Return [x, y] of the center of cell containing provided text 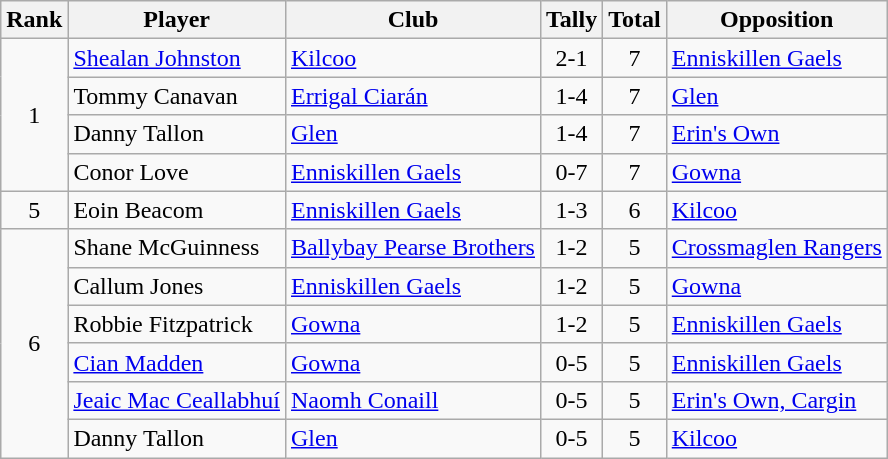
Ballybay Pearse Brothers [412, 248]
Player [177, 20]
Cian Madden [177, 362]
Erin's Own [776, 134]
Shealan Johnston [177, 58]
Erin's Own, Cargin [776, 400]
Shane McGuinness [177, 248]
1 [34, 115]
Rank [34, 20]
Callum Jones [177, 286]
Opposition [776, 20]
Crossmaglen Rangers [776, 248]
Tally [571, 20]
Club [412, 20]
Jeaic Mac Ceallabhuí [177, 400]
Total [635, 20]
Eoin Beacom [177, 210]
Tommy Canavan [177, 96]
1-3 [571, 210]
Conor Love [177, 172]
0-7 [571, 172]
2-1 [571, 58]
Naomh Conaill [412, 400]
Robbie Fitzpatrick [177, 324]
Errigal Ciarán [412, 96]
